Return (x, y) of the center of cell containing provided text 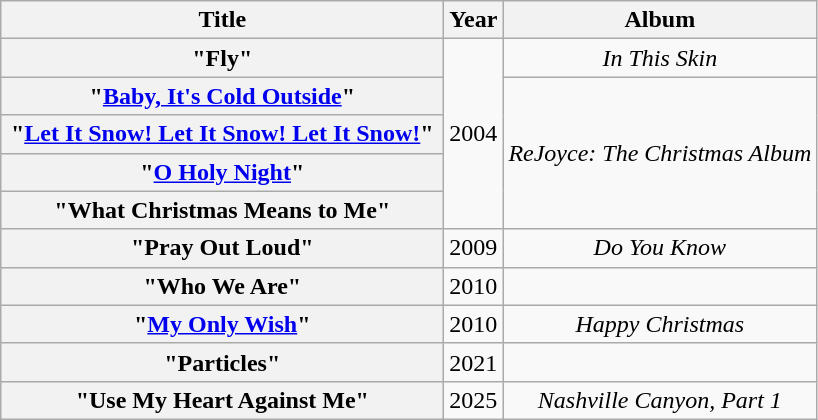
2009 (474, 248)
Do You Know (660, 248)
"Particles" (222, 362)
"O Holy Night" (222, 172)
Nashville Canyon, Part 1 (660, 400)
2004 (474, 134)
"My Only Wish" (222, 324)
Album (660, 20)
2025 (474, 400)
"Pray Out Loud" (222, 248)
In This Skin (660, 58)
Title (222, 20)
"Use My Heart Against Me" (222, 400)
ReJoyce: The Christmas Album (660, 153)
"Let It Snow! Let It Snow! Let It Snow!" (222, 134)
Happy Christmas (660, 324)
"Who We Are" (222, 286)
"Fly" (222, 58)
Year (474, 20)
"Baby, It's Cold Outside" (222, 96)
"What Christmas Means to Me" (222, 210)
2021 (474, 362)
